Detect which cell encompasses the target text, then output its (X, Y) center coordinate. 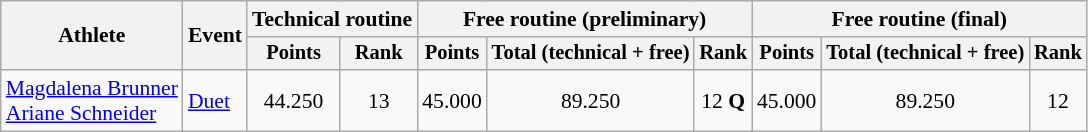
Event (215, 36)
13 (378, 100)
Free routine (final) (920, 19)
Athlete (92, 36)
Duet (215, 100)
12 Q (723, 100)
Magdalena BrunnerAriane Schneider (92, 100)
12 (1058, 100)
Free routine (preliminary) (584, 19)
Technical routine (332, 19)
44.250 (294, 100)
